Output the [X, Y] coordinate of the center of the cell containing the given text.  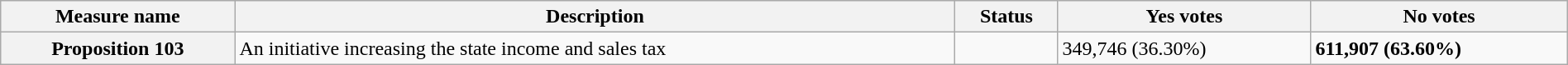
349,746 (36.30%) [1184, 48]
Description [595, 17]
No votes [1439, 17]
Status [1006, 17]
Measure name [117, 17]
An initiative increasing the state income and sales tax [595, 48]
611,907 (63.60%) [1439, 48]
Proposition 103 [117, 48]
Yes votes [1184, 17]
